Pinpoint the cell where the given text exists, returning its (x, y) midpoint coordinate. 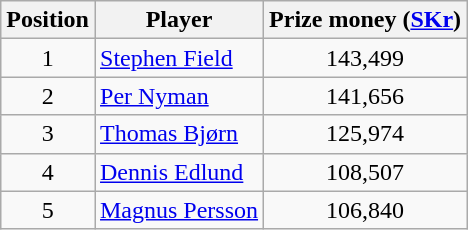
Dennis Edlund (178, 172)
1 (48, 58)
2 (48, 96)
Player (178, 20)
Per Nyman (178, 96)
Prize money (SKr) (366, 20)
4 (48, 172)
143,499 (366, 58)
108,507 (366, 172)
Magnus Persson (178, 210)
5 (48, 210)
141,656 (366, 96)
Position (48, 20)
125,974 (366, 134)
3 (48, 134)
Thomas Bjørn (178, 134)
Stephen Field (178, 58)
106,840 (366, 210)
